Scan for the cell matching the given text and deliver its [x, y] coordinate at center. 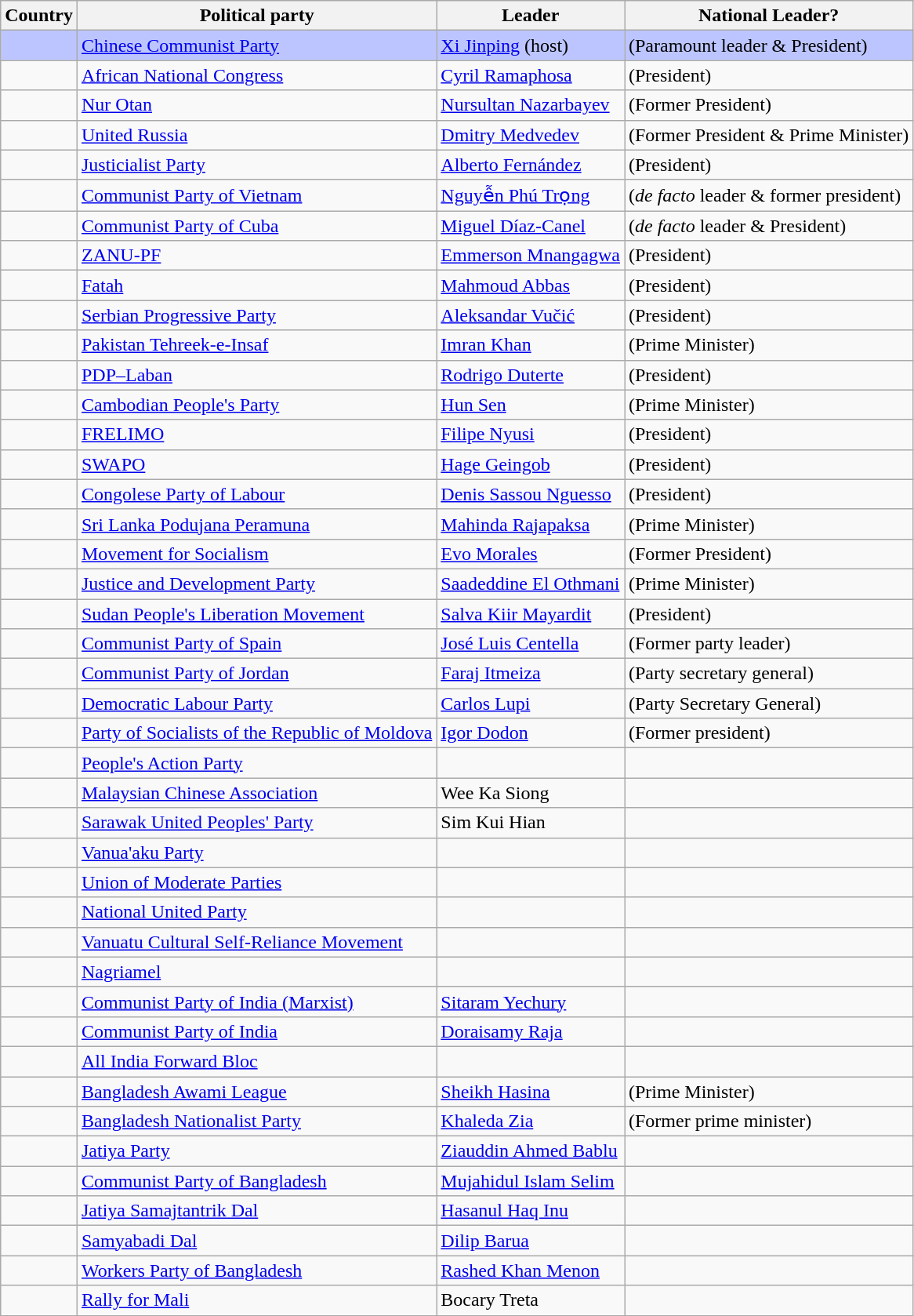
ZANU-PF [256, 256]
Union of Moderate Parties [256, 882]
(Paramount leader & President) [768, 45]
SWAPO [256, 464]
Vanuatu Cultural Self-Reliance Movement [256, 942]
Sri Lanka Podujana Peramuna [256, 524]
Ziauddin Ahmed Bablu [531, 1151]
(Former president) [768, 733]
Xi Jinping (host) [531, 45]
Hasanul Haq Inu [531, 1211]
Sudan People's Liberation Movement [256, 614]
Rally for Mali [256, 1300]
Workers Party of Bangladesh [256, 1271]
Rashed Khan Menon [531, 1271]
Pakistan Tehreek-e-Insaf [256, 345]
Filipe Nyusi [531, 434]
Nguyễn Phú Trọng [531, 195]
People's Action Party [256, 763]
Alberto Fernández [531, 165]
(Former party leader) [768, 644]
Communist Party of Vietnam [256, 195]
Faraj Itmeiza [531, 674]
Denis Sassou Nguesso [531, 494]
Movement for Socialism [256, 554]
PDP–Laban [256, 375]
Samyabadi Dal [256, 1241]
Sim Kui Hian [531, 823]
(Party secretary general) [768, 674]
Wee Ka Siong [531, 793]
Doraisamy Raja [531, 1031]
Aleksandar Vučić [531, 315]
Cyril Ramaphosa [531, 75]
Political party [256, 16]
Dmitry Medvedev [531, 135]
Emmerson Mnangagwa [531, 256]
Hage Geingob [531, 464]
Nur Otan [256, 105]
Justicialist Party [256, 165]
Fatah [256, 285]
Cambodian People's Party [256, 405]
Communist Party of Spain [256, 644]
Chinese Communist Party [256, 45]
Bocary Treta [531, 1300]
Salva Kiir Mayardit [531, 614]
Rodrigo Duterte [531, 375]
Communist Party of India [256, 1031]
FRELIMO [256, 434]
All India Forward Bloc [256, 1061]
Vanua'aku Party [256, 852]
Nagriamel [256, 972]
Malaysian Chinese Association [256, 793]
National Leader? [768, 16]
Communist Party of Jordan [256, 674]
(de facto leader & former president) [768, 195]
Jatiya Samajtantrik Dal [256, 1211]
African National Congress [256, 75]
Miguel Díaz-Canel [531, 226]
Sheikh Hasina [531, 1091]
Imran Khan [531, 345]
Khaleda Zia [531, 1122]
National United Party [256, 912]
Democratic Labour Party [256, 703]
Mujahidul Islam Selim [531, 1181]
Nursultan Nazarbayev [531, 105]
Communist Party of Cuba [256, 226]
Jatiya Party [256, 1151]
Sitaram Yechury [531, 1002]
Mahmoud Abbas [531, 285]
Bangladesh Awami League [256, 1091]
(Party Secretary General) [768, 703]
Country [39, 16]
Justice and Development Party [256, 583]
Evo Morales [531, 554]
Sarawak United Peoples' Party [256, 823]
Bangladesh Nationalist Party [256, 1122]
Serbian Progressive Party [256, 315]
Leader [531, 16]
Dilip Barua [531, 1241]
José Luis Centella [531, 644]
(de facto leader & President) [768, 226]
Carlos Lupi [531, 703]
Communist Party of India (Marxist) [256, 1002]
(Former President & Prime Minister) [768, 135]
United Russia [256, 135]
(Former prime minister) [768, 1122]
Party of Socialists of the Republic of Moldova [256, 733]
Igor Dodon [531, 733]
Hun Sen [531, 405]
Saadeddine El Othmani [531, 583]
Communist Party of Bangladesh [256, 1181]
Mahinda Rajapaksa [531, 524]
Congolese Party of Labour [256, 494]
